Pinpoint the cell where the given text exists, returning its [X, Y] midpoint coordinate. 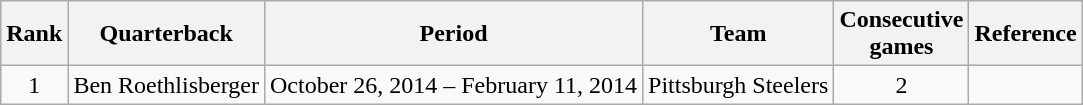
October 26, 2014 – February 11, 2014 [453, 85]
Quarterback [166, 34]
2 [902, 85]
Pittsburgh Steelers [738, 85]
Period [453, 34]
Consecutivegames [902, 34]
Team [738, 34]
1 [34, 85]
Ben Roethlisberger [166, 85]
Rank [34, 34]
Reference [1026, 34]
